Return the (x, y) coordinate for the center point of the cell that contains the specified text.  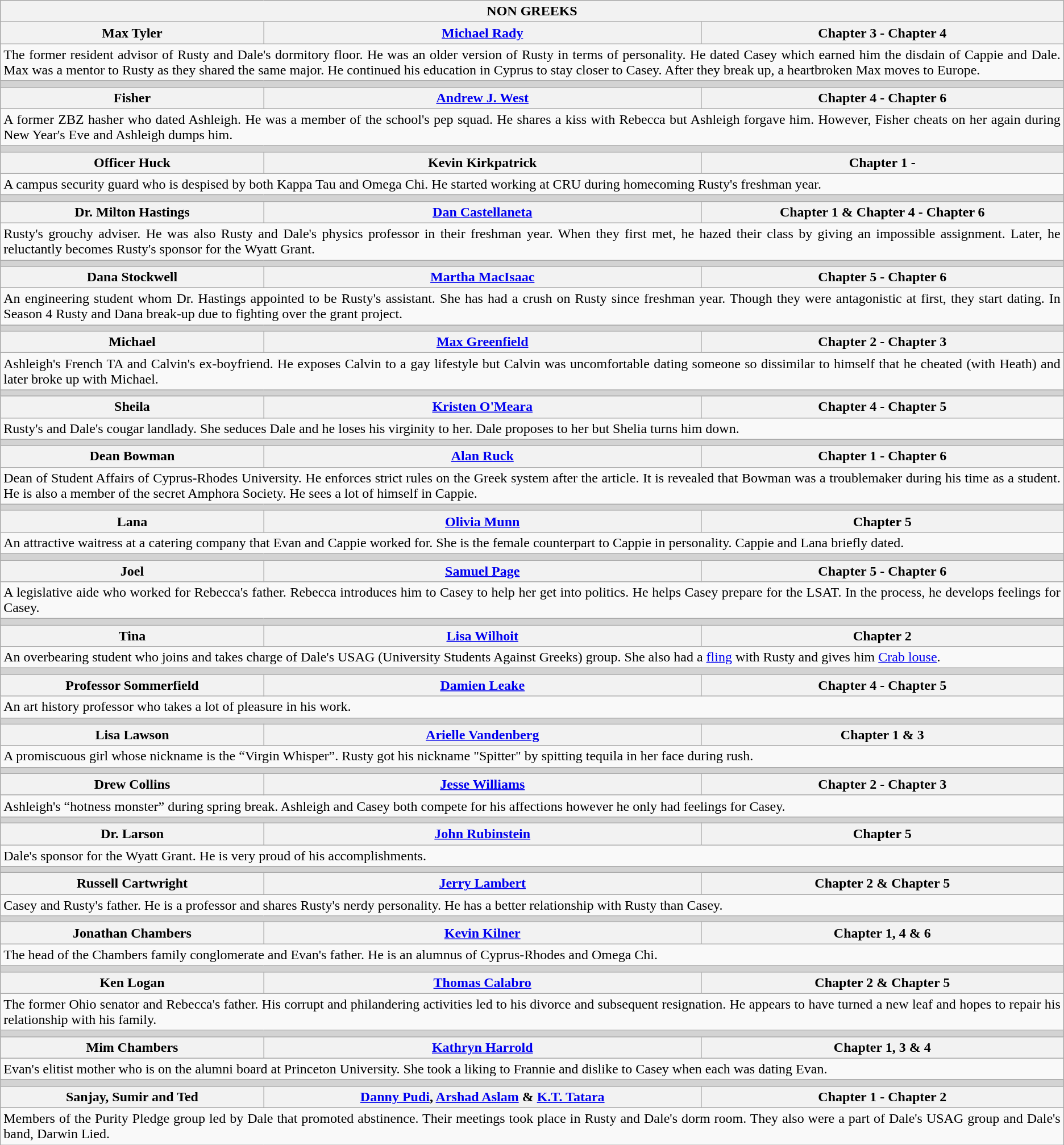
Chapter 1, 4 & 6 (882, 933)
Professor Sommerfield (132, 685)
Max Greenfield (482, 342)
Dr. Larson (132, 834)
Dana Stockwell (132, 277)
A promiscuous girl whose nickname is the “Virgin Whisper”. Rusty got his nickname "Spitter" by spitting tequila in her face during rush. (532, 756)
Jesse Williams (482, 784)
Andrew J. West (482, 98)
Danny Pudi, Arshad Aslam & K.T. Tatara (482, 1097)
Mim Chambers (132, 1047)
Chapter 1 - Chapter 6 (882, 456)
Chapter 3 - Chapter 4 (882, 33)
Chapter 1, 3 & 4 (882, 1047)
Ken Logan (132, 982)
Sanjay, Sumir and Ted (132, 1097)
Fisher (132, 98)
Thomas Calabro (482, 982)
Kathryn Harrold (482, 1047)
John Rubinstein (482, 834)
Chapter 2 (882, 636)
NON GREEKS (532, 11)
Damien Leake (482, 685)
Officer Huck (132, 163)
Chapter 1 - Chapter 2 (882, 1097)
Drew Collins (132, 784)
Joel (132, 571)
Chapter 1 & 3 (882, 735)
Dale's sponsor for the Wyatt Grant. He is very proud of his accomplishments. (532, 855)
Alan Ruck (482, 456)
Tina (132, 636)
Kristen O'Meara (482, 407)
Michael Rady (482, 33)
Lisa Wilhoit (482, 636)
A campus security guard who is despised by both Kappa Tau and Omega Chi. He started working at CRU during homecoming Rusty's freshman year. (532, 184)
Russell Cartwright (132, 884)
Jerry Lambert (482, 884)
Rusty's and Dale's cougar landlady. She seduces Dale and he loses his virginity to her. Dale proposes to her but Shelia turns him down. (532, 428)
Olivia Munn (482, 521)
Max Tyler (132, 33)
Chapter 1 & Chapter 4 - Chapter 6 (882, 212)
Martha MacIsaac (482, 277)
Chapter 1 - (882, 163)
Dan Castellaneta (482, 212)
The head of the Chambers family conglomerate and Evan's father. He is an alumnus of Cyprus-Rhodes and Omega Chi. (532, 955)
Samuel Page (482, 571)
Sheila (132, 407)
Casey and Rusty's father. He is a professor and shares Rusty's nerdy personality. He has a better relationship with Rusty than Casey. (532, 905)
Kevin Kilner (482, 933)
Michael (132, 342)
Kevin Kirkpatrick (482, 163)
Dean Bowman (132, 456)
Lana (132, 521)
Jonathan Chambers (132, 933)
Ashleigh's “hotness monster” during spring break. Ashleigh and Casey both compete for his affections however he only had feelings for Casey. (532, 806)
Chapter 4 - Chapter 6 (882, 98)
Arielle Vandenberg (482, 735)
An art history professor who takes a lot of pleasure in his work. (532, 707)
Lisa Lawson (132, 735)
Dr. Milton Hastings (132, 212)
